Output the [x, y] coordinate of the center of the cell containing the given text.  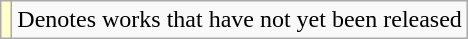
Denotes works that have not yet been released [240, 20]
